Determine the [x, y] coordinate at the center of the cell enclosing the given text.  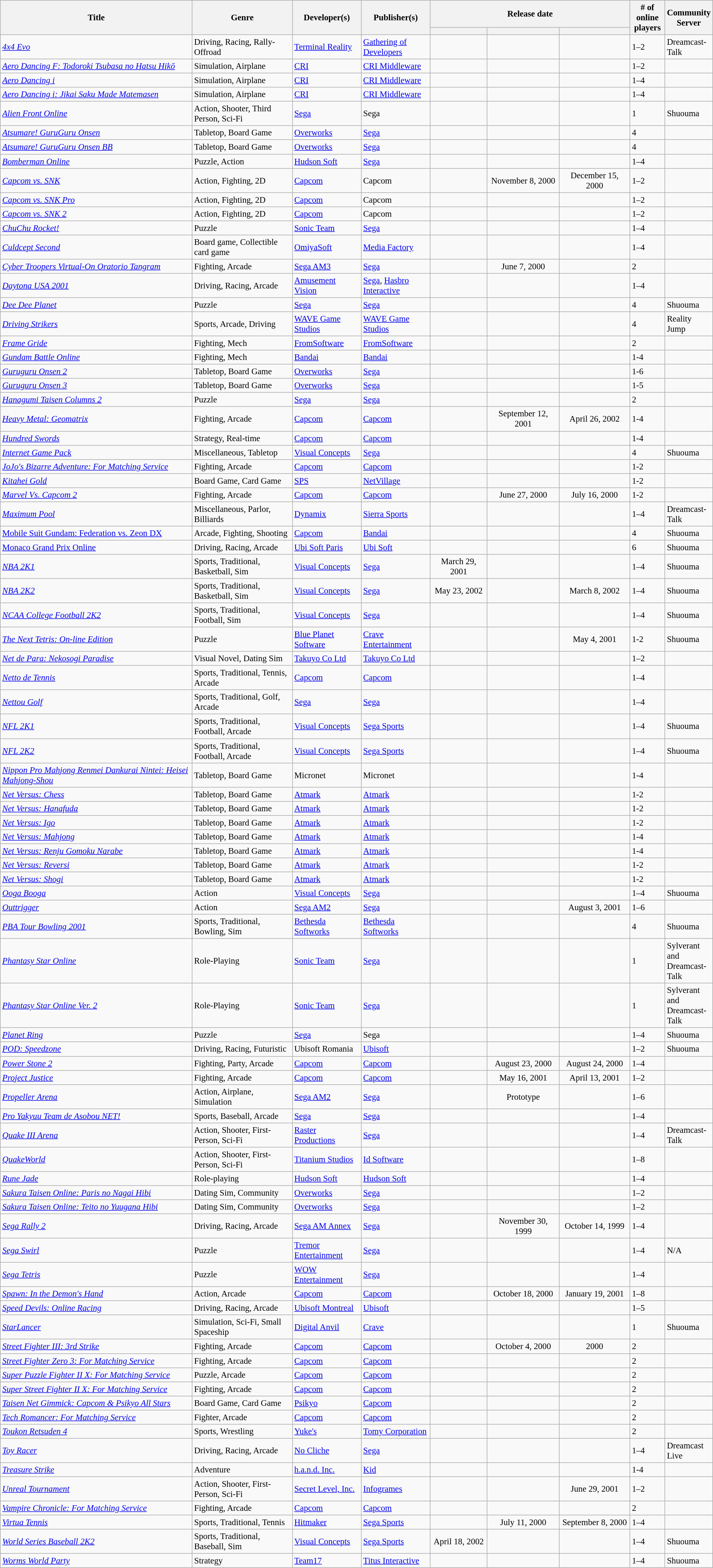
Ubi Soft Paris [326, 547]
Project Justice [96, 1078]
NetVillage [396, 481]
1-5 [648, 386]
Nippon Pro Mahjong Renmei Dankurai Nintei: Heisei Mahjong-Shou [96, 775]
October 18, 2000 [523, 1294]
1–5 [648, 1308]
Virtua Tennis [96, 1522]
Crave [396, 1327]
Sports, Arcade, Driving [242, 324]
Guruguru Onsen 3 [96, 386]
April 18, 2002 [459, 1541]
March 29, 2001 [459, 566]
September 12, 2001 [523, 419]
June 29, 2001 [595, 1489]
Monaco Grand Prix Online [96, 547]
Sakura Taisen Online: Paris no Nagai Hibi [96, 1193]
Capcom vs. SNK 2 [96, 214]
September 8, 2000 [595, 1522]
Dreamcast Live [689, 1450]
Driving Strikers [96, 324]
Sports, Traditional, Baseball, Sim [242, 1541]
Puzzle, Action [242, 161]
Sports, Traditional, Tennis [242, 1522]
Bomberman Online [96, 161]
Net de Para: Nekosogi Paradise [96, 659]
Aero Dancing F: Todoroki Tsubasa no Hatsu Hikō [96, 66]
Miscellaneous, Parlor, Billiards [242, 514]
Aero Dancing i [96, 80]
Blue Planet Software [326, 639]
Street Fighter Zero 3: For Matching Service [96, 1361]
World Series Baseball 2K2 [96, 1541]
Nettou Golf [96, 702]
Board game, Collectible card game [242, 247]
Driving, Racing, Rally-Offroad [242, 47]
Internet Game Pack [96, 452]
August 3, 2001 [595, 908]
Sakura Taisen Online: Teito no Yuugana Hibi [96, 1207]
Ubi Soft [396, 547]
April 13, 2001 [595, 1078]
Sports, Traditional, Bowling, Sim [242, 927]
Action, Shooter, Third Person, Sci-Fi [242, 114]
Toukon Retsuden 4 [96, 1431]
Net Versus: Renju Gomoku Narabe [96, 851]
No Cliche [326, 1450]
Ooga Booga [96, 893]
Sports, Traditional, Football, Sim [242, 615]
Yuke's [326, 1431]
SPS [326, 481]
Sega Rally 2 [96, 1226]
June 27, 2000 [523, 495]
Net Versus: Mahjong [96, 837]
Aero Dancing i: Jikai Saku Made Matemasen [96, 94]
November 8, 2000 [523, 181]
Rune Jade [96, 1179]
Driving, Racing, Futuristic [242, 1049]
Super Puzzle Fighter II X: For Matching Service [96, 1375]
Maximum Pool [96, 514]
Guruguru Onsen 2 [96, 372]
January 19, 2001 [595, 1294]
Marvel Vs. Capcom 2 [96, 495]
2000 [595, 1346]
Heavy Metal: Geomatrix [96, 419]
NFL 2K2 [96, 751]
N/A [689, 1250]
Speed Devils: Online Racing [96, 1308]
Treasure Strike [96, 1470]
April 26, 2002 [595, 419]
Taisen Net Gimmick: Capcom & Psikyo All Stars [96, 1403]
Action, Arcade [242, 1294]
Power Stone 2 [96, 1063]
The Next Tetris: On-line Edition [96, 639]
March 8, 2002 [595, 591]
Sega AM3 [326, 266]
NBA 2K2 [96, 591]
July 11, 2000 [523, 1522]
Developer(s) [326, 18]
Sports, Traditional, Tennis, Arcade [242, 678]
Net Versus: Shogi [96, 879]
Tomy Corporation [396, 1431]
Net Versus: Chess [96, 794]
Id Software [396, 1159]
Sega Tetris [96, 1275]
StarLancer [96, 1327]
Worms World Party [96, 1561]
May 4, 2001 [595, 639]
Genre [242, 18]
4x4 Evo [96, 47]
Psikyo [326, 1403]
Amusement Vision [326, 286]
Prototype [523, 1097]
Gundam Battle Online [96, 357]
NFL 2K1 [96, 727]
Publisher(s) [396, 18]
Action, Airplane, Simulation [242, 1097]
POD: Speedzone [96, 1049]
QuakeWorld [96, 1159]
August 23, 2000 [523, 1063]
Mobile Suit Gundam: Federation vs. Zeon DX [96, 533]
Capcom vs. SNK [96, 181]
Atsumare! GuruGuru Onsen [96, 133]
Capcom vs. SNK Pro [96, 200]
Net Versus: Hanafuda [96, 808]
Terminal Reality [326, 47]
Media Factory [396, 247]
Net Versus: Igo [96, 823]
Net Versus: Reversi [96, 865]
WOW Entertainment [326, 1275]
Daytona USA 2001 [96, 286]
Sports, Baseball, Arcade [242, 1116]
May 23, 2002 [459, 591]
Adventure [242, 1470]
Kitahei Gold [96, 481]
Reality Jump [689, 324]
6 [648, 547]
Sega Swirl [96, 1250]
December 15, 2000 [595, 181]
Community Server [689, 18]
Atsumare! GuruGuru Onsen BB [96, 147]
Sports, Traditional, Golf, Arcade [242, 702]
Frame Gride [96, 343]
1-6 [648, 372]
Vampire Chronicle: For Matching Service [96, 1508]
Alien Front Online [96, 114]
July 16, 2000 [595, 495]
Digital Anvil [326, 1327]
Fighter, Arcade [242, 1417]
Outtrigger [96, 908]
NBA 2K1 [96, 566]
Release date [530, 14]
June 7, 2000 [523, 266]
Infogrames [396, 1489]
Phantasy Star Online [96, 961]
NCAA College Football 2K2 [96, 615]
ChuChu Rocket! [96, 228]
May 16, 2001 [523, 1078]
Ubisoft Montreal [326, 1308]
Dynamix [326, 514]
Miscellaneous, Tabletop [242, 452]
Titus Interactive [396, 1561]
October 14, 1999 [595, 1226]
Titanium Studios [326, 1159]
Sega, Hasbro Interactive [396, 286]
Street Fighter III: 3rd Strike [96, 1346]
August 24, 2000 [595, 1063]
Hanagumi Taisen Columns 2 [96, 400]
November 30, 1999 [523, 1226]
Raster Productions [326, 1135]
Hundred Swords [96, 438]
Puzzle, Arcade [242, 1375]
Propeller Arena [96, 1097]
Visual Novel, Dating Sim [242, 659]
Cyber Troopers Virtual-On Oratorio Tangram [96, 266]
Super Street Fighter II X: For Matching Service [96, 1389]
Secret Level, Inc. [326, 1489]
h.a.n.d. Inc. [326, 1470]
Culdcept Second [96, 247]
Team17 [326, 1561]
PBA Tour Bowling 2001 [96, 927]
OmiyaSoft [326, 247]
Spawn: In the Demon's Hand [96, 1294]
Gathering of Developers [396, 47]
Simulation, Sci-Fi, Small Spaceship [242, 1327]
Toy Racer [96, 1450]
Phantasy Star Online Ver. 2 [96, 1006]
Role-playing [242, 1179]
October 4, 2000 [523, 1346]
Tech Romancer: For Matching Service [96, 1417]
Ubisoft Romania [326, 1049]
# of online players [648, 18]
Arcade, Fighting, Shooting [242, 533]
Planet Ring [96, 1035]
JoJo's Bizarre Adventure: For Matching Service [96, 466]
Crave Entertainment [396, 639]
Sports, Wrestling [242, 1431]
Netto de Tennis [96, 678]
Tremor Entertainment [326, 1250]
Hitmaker [326, 1522]
Title [96, 18]
Strategy [242, 1561]
Kid [396, 1470]
Dee Dee Planet [96, 305]
Quake III Arena [96, 1135]
Sierra Sports [396, 514]
Strategy, Real-time [242, 438]
Unreal Tournament [96, 1489]
Pro Yakyuu Team de Asobou NET! [96, 1116]
Sega AM Annex [326, 1226]
Fighting, Party, Arcade [242, 1063]
